Provide the (X, Y) coordinate of the cell's center where the given text is located.  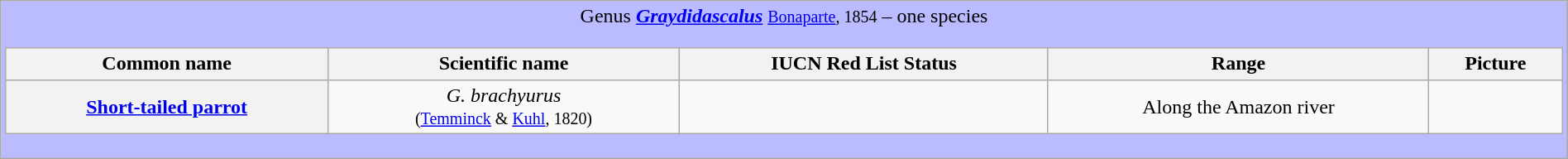
Scientific name (504, 64)
Picture (1495, 64)
Short-tailed parrot (167, 106)
Common name (167, 64)
IUCN Red List Status (864, 64)
Along the Amazon river (1238, 106)
Range (1238, 64)
G. brachyurus (Temminck & Kuhl, 1820) (504, 106)
